Provide the [X, Y] coordinate of the cell's center where the given text is located.  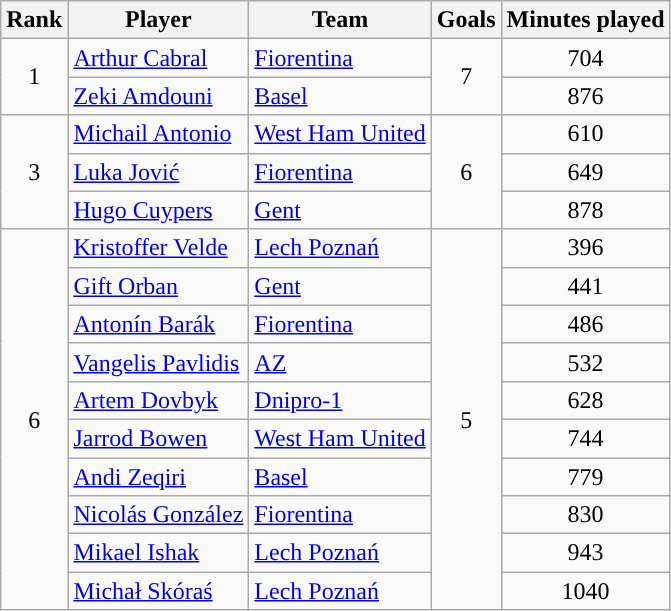
Luka Jović [158, 172]
486 [586, 324]
Andi Zeqiri [158, 477]
Player [158, 20]
830 [586, 515]
779 [586, 477]
Michail Antonio [158, 134]
Rank [34, 20]
396 [586, 248]
Artem Dovbyk [158, 400]
Jarrod Bowen [158, 438]
628 [586, 400]
Arthur Cabral [158, 58]
Vangelis Pavlidis [158, 362]
943 [586, 553]
876 [586, 96]
3 [34, 172]
704 [586, 58]
532 [586, 362]
AZ [340, 362]
Hugo Cuypers [158, 210]
7 [466, 77]
649 [586, 172]
1 [34, 77]
441 [586, 286]
744 [586, 438]
Gift Orban [158, 286]
1040 [586, 591]
Mikael Ishak [158, 553]
Team [340, 20]
Goals [466, 20]
Nicolás González [158, 515]
Kristoffer Velde [158, 248]
Dnipro-1 [340, 400]
Minutes played [586, 20]
Michał Skóraś [158, 591]
878 [586, 210]
5 [466, 420]
610 [586, 134]
Antonín Barák [158, 324]
Zeki Amdouni [158, 96]
